For the text-containing cell, return its midpoint in [X, Y] coordinate format. 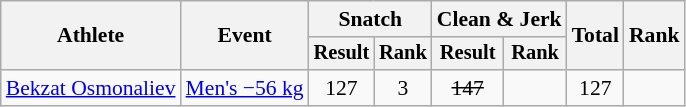
Clean & Jerk [500, 19]
147 [468, 88]
Bekzat Osmonaliev [91, 88]
Athlete [91, 36]
3 [403, 88]
Event [245, 36]
Men's −56 kg [245, 88]
Snatch [370, 19]
Total [596, 36]
